Pinpoint the cell where the given text exists, returning its (X, Y) midpoint coordinate. 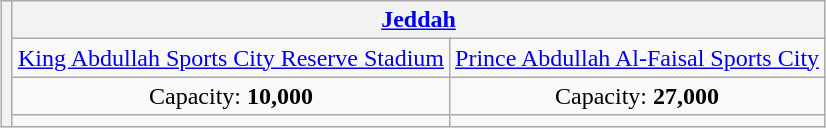
Capacity: 27,000 (638, 96)
Jeddah (418, 20)
Capacity: 10,000 (230, 96)
Prince Abdullah Al-Faisal Sports City (638, 58)
King Abdullah Sports City Reserve Stadium (230, 58)
